Identify which cell holds the provided text, then report its (x, y) central coordinate. 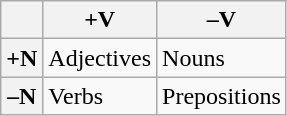
Verbs (100, 96)
+N (22, 58)
Nouns (222, 58)
+V (100, 20)
Adjectives (100, 58)
Prepositions (222, 96)
–V (222, 20)
–N (22, 96)
